Locate the cell with the specified text and output its [X, Y] center coordinate. 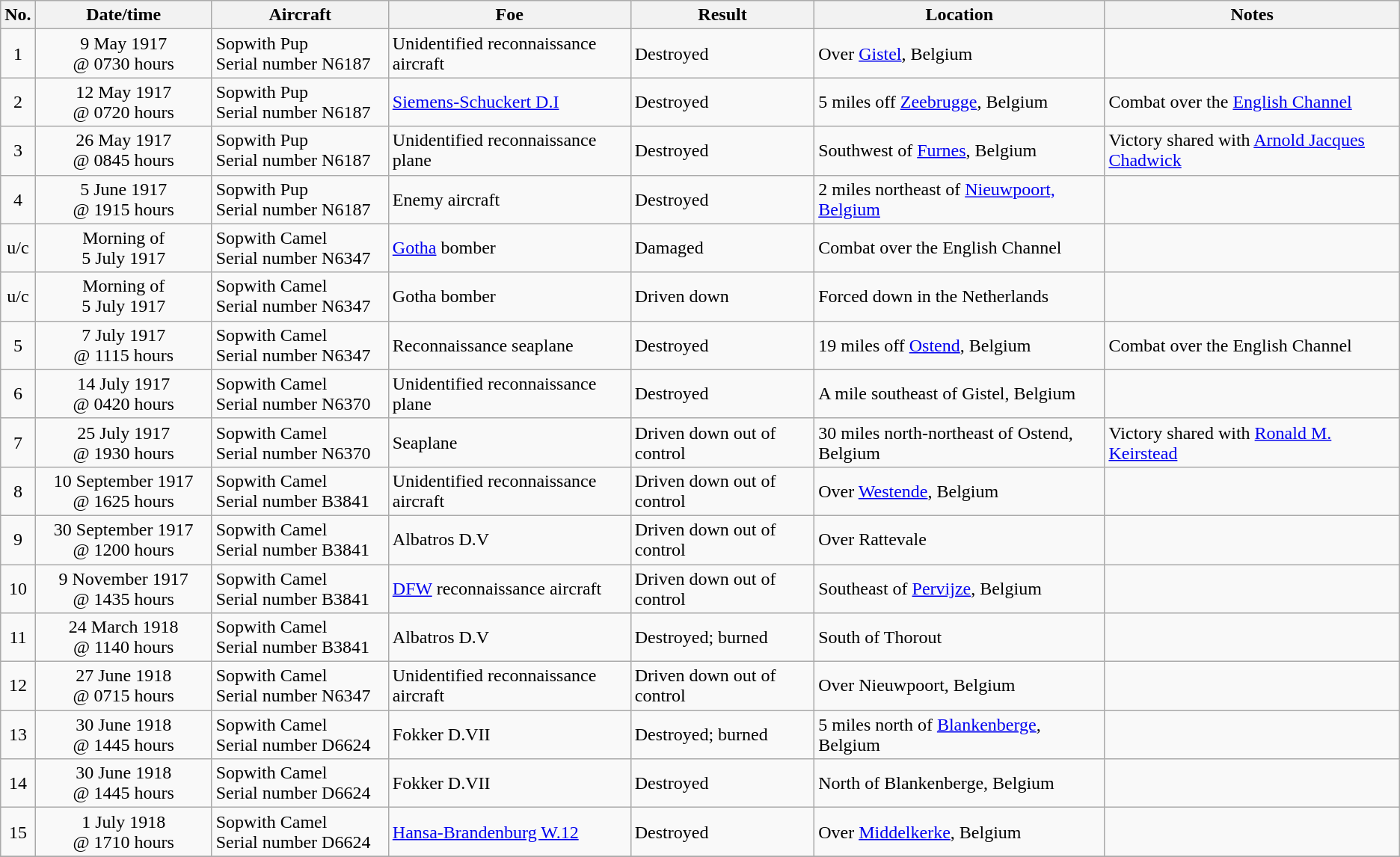
Location [960, 15]
5 miles off Zeebrugge, Belgium [960, 102]
North of Blankenberge, Belgium [960, 784]
Forced down in the Netherlands [960, 296]
12 May 1917@ 0720 hours [123, 102]
4 [18, 199]
5 miles north of Blankenberge, Belgium [960, 734]
Over Rattevale [960, 540]
A mile southeast of Gistel, Belgium [960, 393]
No. [18, 15]
30 September 1917@ 1200 hours [123, 540]
19 miles off Ostend, Belgium [960, 345]
9 May 1917@ 0730 hours [123, 54]
Notes [1252, 15]
26 May 1917@ 0845 hours [123, 151]
1 [18, 54]
Siemens-Schuckert D.I [509, 102]
Over Gistel, Belgium [960, 54]
6 [18, 393]
27 June 1918@ 0715 hours [123, 686]
7 [18, 443]
9 [18, 540]
2 miles northeast of Nieuwpoort, Belgium [960, 199]
7 July 1917@ 1115 hours [123, 345]
Over Nieuwpoort, Belgium [960, 686]
Date/time [123, 15]
8 [18, 491]
Hansa-Brandenburg W.12 [509, 832]
5 June 1917@ 1915 hours [123, 199]
Result [722, 15]
Driven down [722, 296]
1 July 1918@ 1710 hours [123, 832]
12 [18, 686]
5 [18, 345]
Reconnaissance seaplane [509, 345]
South of Thorout [960, 637]
15 [18, 832]
Enemy aircraft [509, 199]
9 November 1917@ 1435 hours [123, 588]
Foe [509, 15]
10 September 1917@ 1625 hours [123, 491]
Victory shared with Ronald M. Keirstead [1252, 443]
Seaplane [509, 443]
14 [18, 784]
11 [18, 637]
2 [18, 102]
3 [18, 151]
Damaged [722, 248]
13 [18, 734]
Over Middelkerke, Belgium [960, 832]
DFW reconnaissance aircraft [509, 588]
25 July 1917@ 1930 hours [123, 443]
Southeast of Pervijze, Belgium [960, 588]
14 July 1917@ 0420 hours [123, 393]
Over Westende, Belgium [960, 491]
24 March 1918@ 1140 hours [123, 637]
10 [18, 588]
Aircraft [300, 15]
Southwest of Furnes, Belgium [960, 151]
Victory shared with Arnold Jacques Chadwick [1252, 151]
30 miles north-northeast of Ostend, Belgium [960, 443]
